Return [X, Y] of the center of cell containing provided text 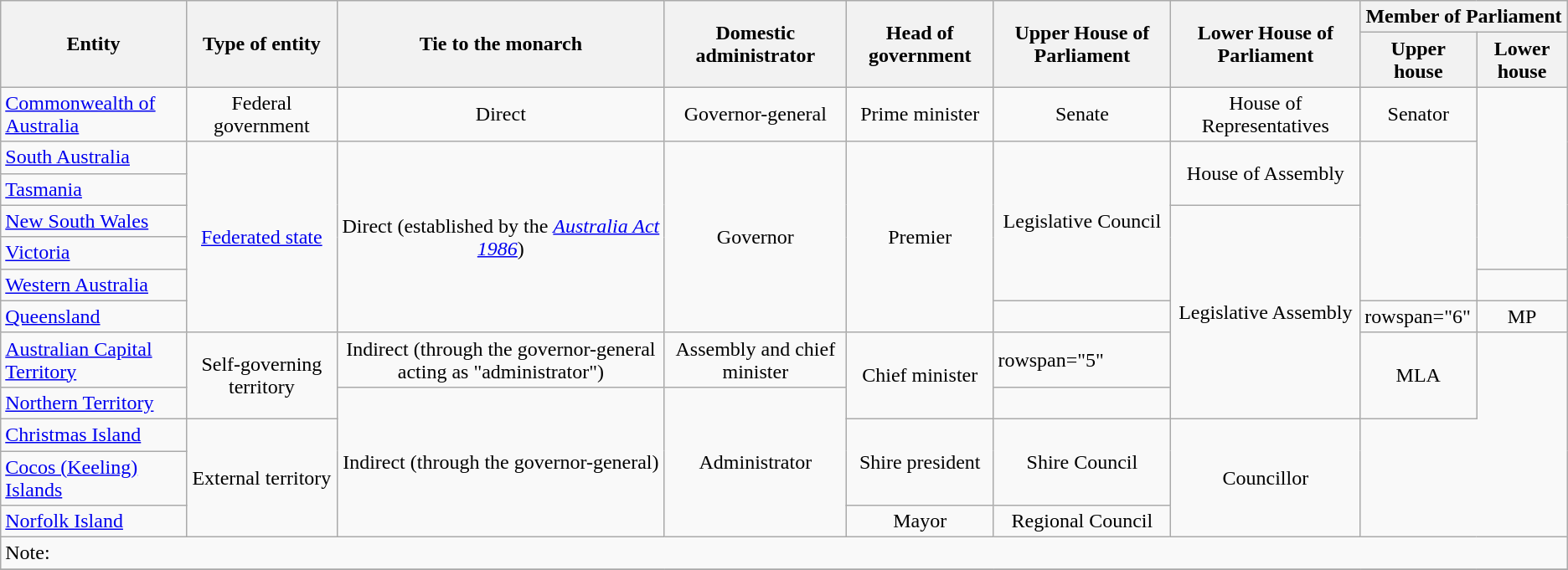
Western Australia [94, 285]
MLA [1419, 375]
rowspan="5" [1082, 360]
Commonwealth of Australia [94, 114]
Legislative Council [1082, 221]
Cocos (Keeling) Islands [94, 477]
New South Wales [94, 221]
Premier [920, 237]
South Australia [94, 157]
Type of entity [261, 44]
Australian Capital Territory [94, 360]
MP [1522, 316]
Legislative Assembly [1266, 311]
Direct (established by the Australia Act 1986) [501, 237]
Tie to the monarch [501, 44]
Senate [1082, 114]
Domestic administrator [756, 44]
Assembly and chief minister [756, 360]
Councillor [1266, 477]
Shire president [920, 462]
Prime minister [920, 114]
Christmas Island [94, 434]
House of Assembly [1266, 173]
Lower House of Parliament [1266, 44]
Senator [1419, 114]
Mayor [920, 521]
Norfolk Island [94, 521]
Head of government [920, 44]
Administrator [756, 462]
Indirect (through the governor-general) [501, 462]
Northern Territory [94, 403]
Self-governing territory [261, 375]
Governor [756, 237]
Note: [784, 553]
House of Representatives [1266, 114]
Member of Parliament [1464, 17]
Upper house [1419, 60]
Tasmania [94, 189]
Direct [501, 114]
Upper House of Parliament [1082, 44]
Victoria [94, 253]
External territory [261, 477]
Queensland [94, 316]
Lower house [1522, 60]
Regional Council [1082, 521]
rowspan="6" [1419, 316]
Chief minister [920, 375]
Shire Council [1082, 462]
Indirect (through the governor-general acting as "administrator") [501, 360]
Federal government [261, 114]
Federated state [261, 237]
Governor-general [756, 114]
Entity [94, 44]
